Extract the [x, y] coordinate from the center of the cell holding the provided text.  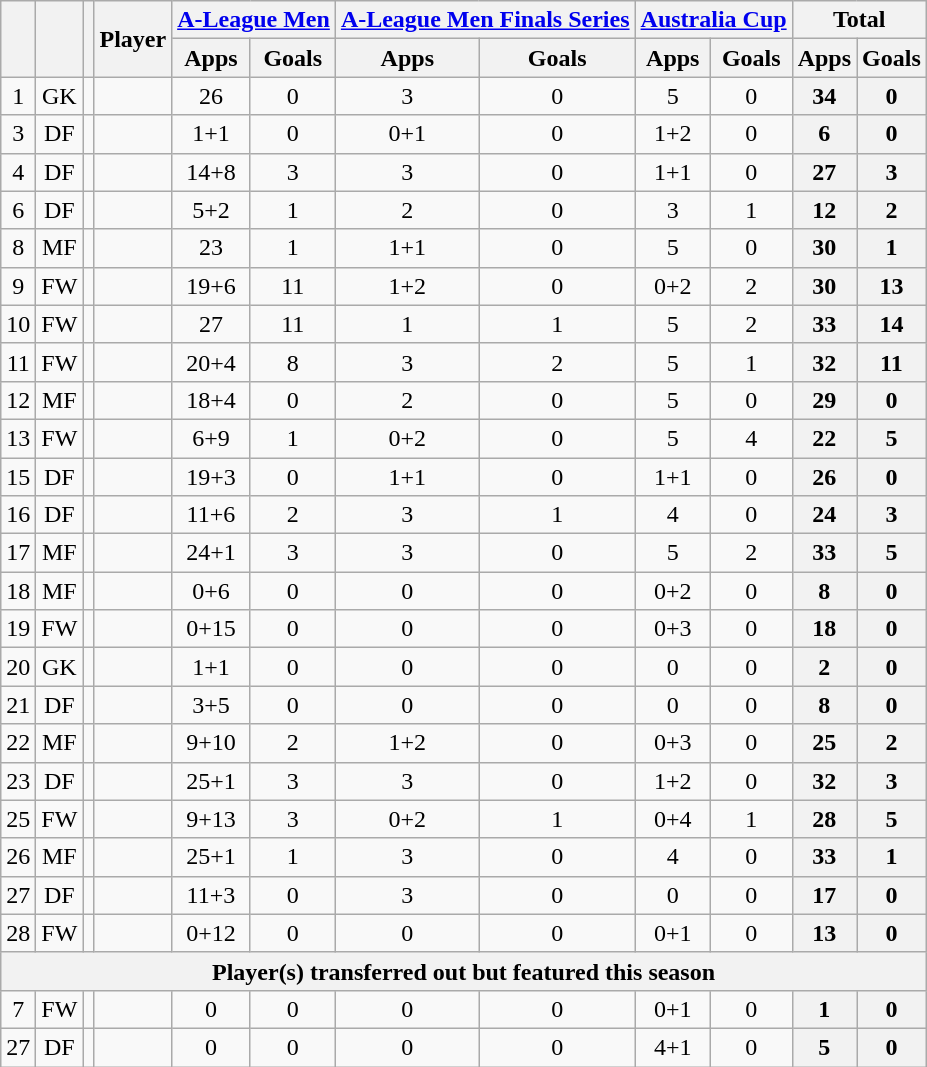
19+6 [212, 286]
24+1 [212, 553]
6+9 [212, 438]
19 [18, 629]
3+5 [212, 705]
0+6 [212, 591]
9+13 [212, 819]
9 [18, 286]
7 [18, 1009]
0+4 [672, 819]
14+8 [212, 172]
11+3 [212, 895]
21 [18, 705]
5+2 [212, 210]
Player(s) transferred out but featured this season [464, 971]
29 [824, 400]
14 [892, 324]
15 [18, 477]
9+10 [212, 743]
16 [18, 515]
4+1 [672, 1047]
0+12 [212, 933]
20 [18, 667]
19+3 [212, 477]
10 [18, 324]
A-League Men Finals Series [485, 20]
20+4 [212, 362]
Total [859, 20]
Player [133, 39]
Australia Cup [714, 20]
0+15 [212, 629]
11+6 [212, 515]
34 [824, 96]
A-League Men [254, 20]
24 [824, 515]
18+4 [212, 400]
